Find where the given text appears and provide that cell's center as [X, Y] coordinate. 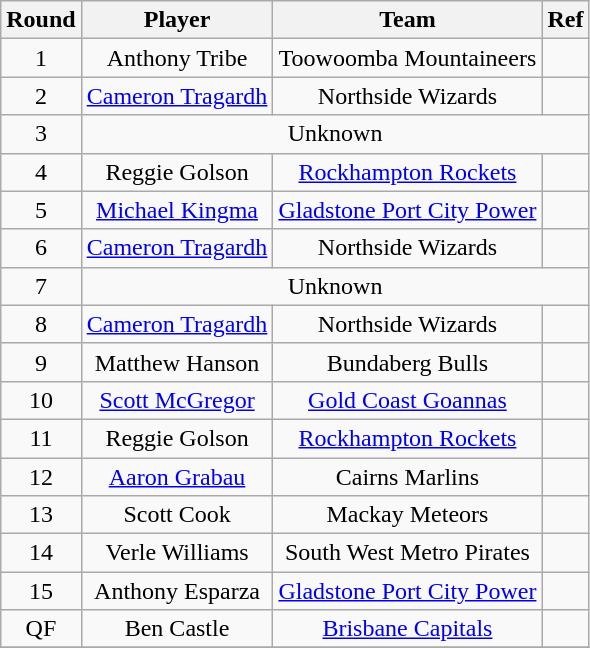
Anthony Esparza [177, 591]
8 [41, 324]
Round [41, 20]
15 [41, 591]
9 [41, 362]
7 [41, 286]
1 [41, 58]
Scott McGregor [177, 400]
Brisbane Capitals [408, 629]
Anthony Tribe [177, 58]
Ben Castle [177, 629]
South West Metro Pirates [408, 553]
3 [41, 134]
2 [41, 96]
Team [408, 20]
Gold Coast Goannas [408, 400]
Toowoomba Mountaineers [408, 58]
QF [41, 629]
12 [41, 477]
Michael Kingma [177, 210]
Aaron Grabau [177, 477]
10 [41, 400]
13 [41, 515]
Mackay Meteors [408, 515]
5 [41, 210]
Cairns Marlins [408, 477]
4 [41, 172]
Ref [566, 20]
Verle Williams [177, 553]
Bundaberg Bulls [408, 362]
Matthew Hanson [177, 362]
Scott Cook [177, 515]
11 [41, 438]
14 [41, 553]
6 [41, 248]
Player [177, 20]
